Pinpoint the cell where the given text exists, returning its [X, Y] midpoint coordinate. 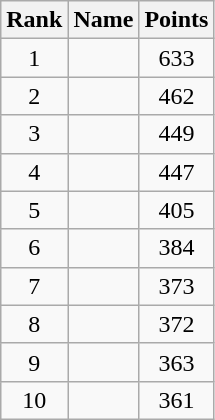
5 [34, 210]
3 [34, 134]
4 [34, 172]
2 [34, 96]
363 [176, 362]
1 [34, 58]
Rank [34, 20]
372 [176, 324]
373 [176, 286]
405 [176, 210]
Points [176, 20]
7 [34, 286]
10 [34, 400]
8 [34, 324]
449 [176, 134]
361 [176, 400]
462 [176, 96]
Name [104, 20]
633 [176, 58]
384 [176, 248]
447 [176, 172]
6 [34, 248]
9 [34, 362]
